Search for the cell housing the specified text and yield its (x, y) center coordinate. 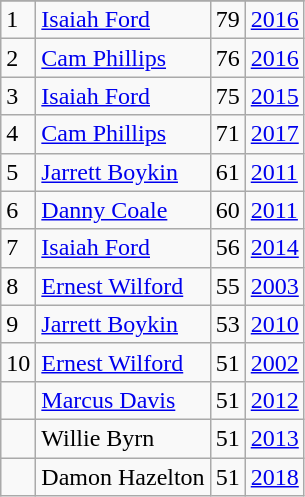
Damon Hazelton (123, 477)
2010 (274, 324)
76 (228, 58)
75 (228, 96)
9 (18, 324)
1 (18, 20)
Marcus Davis (123, 400)
2015 (274, 96)
2013 (274, 438)
60 (228, 210)
10 (18, 362)
2003 (274, 286)
Danny Coale (123, 210)
71 (228, 134)
5 (18, 172)
4 (18, 134)
2 (18, 58)
6 (18, 210)
2018 (274, 477)
79 (228, 20)
Willie Byrn (123, 438)
61 (228, 172)
3 (18, 96)
2002 (274, 362)
7 (18, 248)
53 (228, 324)
2017 (274, 134)
55 (228, 286)
8 (18, 286)
56 (228, 248)
2012 (274, 400)
2014 (274, 248)
